Provide the (x, y) coordinate of the cell's center where the given text is located.  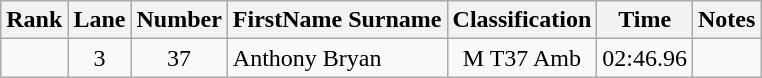
Time (645, 20)
Notes (727, 20)
Anthony Bryan (337, 58)
Number (179, 20)
FirstName Surname (337, 20)
37 (179, 58)
Lane (100, 20)
3 (100, 58)
02:46.96 (645, 58)
Classification (522, 20)
M T37 Amb (522, 58)
Rank (34, 20)
